Output the [x, y] coordinate of the center of the cell containing the given text.  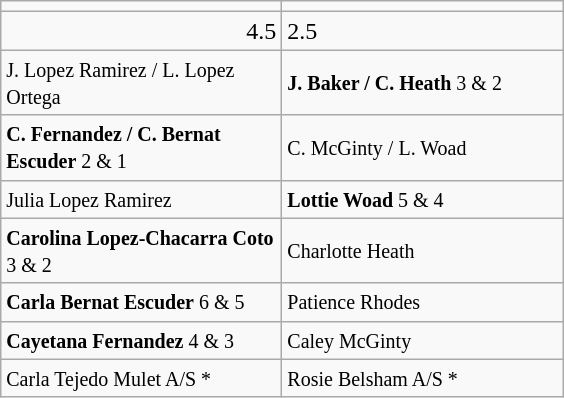
C. Fernandez / C. Bernat Escuder 2 & 1 [142, 148]
Julia Lopez Ramirez [142, 199]
Carla Bernat Escuder 6 & 5 [142, 302]
Lottie Woad 5 & 4 [422, 199]
Rosie Belsham A/S * [422, 378]
Carla Tejedo Mulet A/S * [142, 378]
Charlotte Heath [422, 250]
Patience Rhodes [422, 302]
Cayetana Fernandez 4 & 3 [142, 340]
Carolina Lopez-Chacarra Coto 3 & 2 [142, 250]
Caley McGinty [422, 340]
J. Baker / C. Heath 3 & 2 [422, 82]
4.5 [142, 31]
C. McGinty / L. Woad [422, 148]
2.5 [422, 31]
J. Lopez Ramirez / L. Lopez Ortega [142, 82]
